Search for the cell housing the specified text and yield its [x, y] center coordinate. 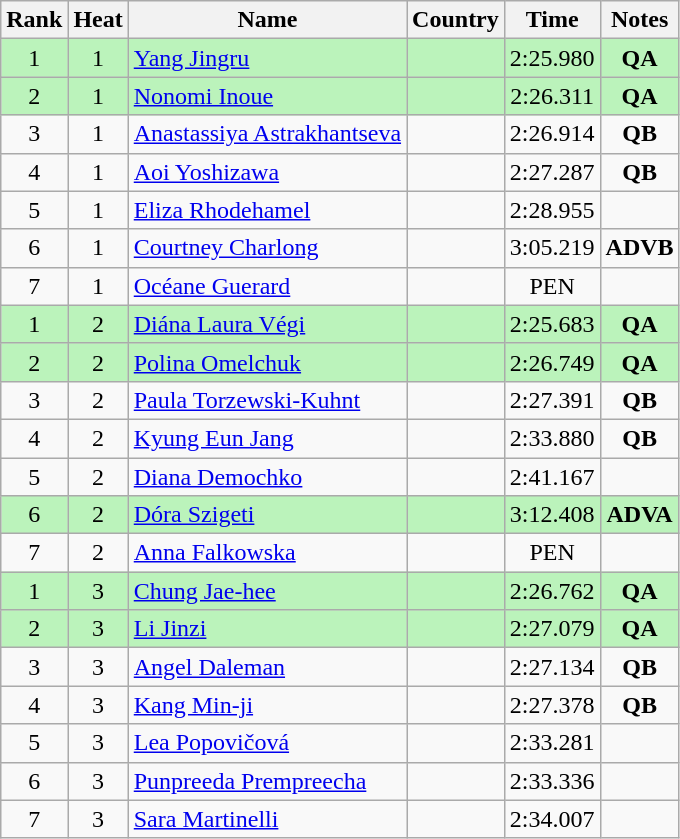
Lea Popovičová [267, 743]
2:33.281 [552, 743]
2:26.749 [552, 362]
Dóra Szigeti [267, 515]
Name [267, 20]
Notes [640, 20]
Aoi Yoshizawa [267, 172]
Yang Jingru [267, 58]
Rank [34, 20]
Nonomi Inoue [267, 96]
ADVA [640, 515]
Time [552, 20]
Courtney Charlong [267, 248]
Country [456, 20]
2:25.980 [552, 58]
2:33.336 [552, 781]
2:25.683 [552, 324]
Diana Demochko [267, 477]
Diána Laura Végi [267, 324]
Polina Omelchuk [267, 362]
Anastassiya Astrakhantseva [267, 134]
ADVB [640, 248]
Angel Daleman [267, 667]
2:26.914 [552, 134]
3:12.408 [552, 515]
3:05.219 [552, 248]
2:27.079 [552, 629]
2:27.287 [552, 172]
Punpreeda Prempreecha [267, 781]
2:27.378 [552, 705]
Anna Falkowska [267, 553]
Heat [98, 20]
Eliza Rhodehamel [267, 210]
Chung Jae-hee [267, 591]
2:34.007 [552, 819]
Kang Min-ji [267, 705]
2:28.955 [552, 210]
2:27.134 [552, 667]
Sara Martinelli [267, 819]
Océane Guerard [267, 286]
Li Jinzi [267, 629]
2:41.167 [552, 477]
2:27.391 [552, 400]
2:26.311 [552, 96]
2:33.880 [552, 438]
Paula Torzewski-Kuhnt [267, 400]
2:26.762 [552, 591]
Kyung Eun Jang [267, 438]
